Return (x, y) of the center of cell containing provided text 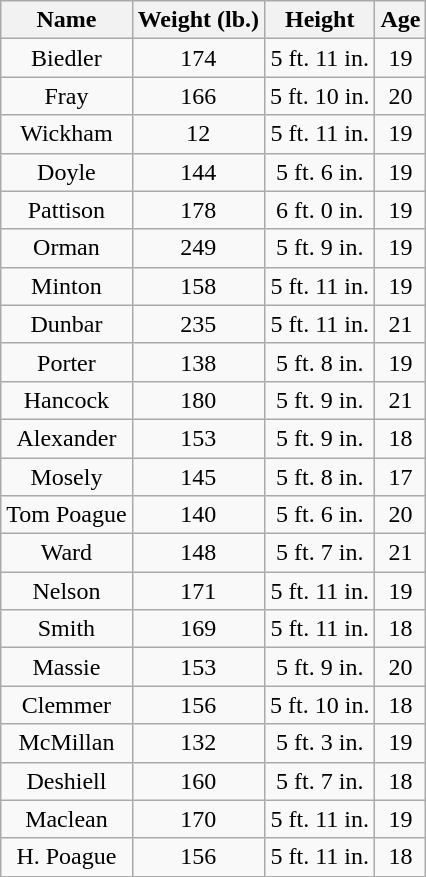
140 (198, 515)
169 (198, 629)
6 ft. 0 in. (320, 210)
Hancock (66, 400)
McMillan (66, 743)
235 (198, 324)
166 (198, 96)
144 (198, 172)
148 (198, 553)
Smith (66, 629)
Tom Poague (66, 515)
Alexander (66, 438)
Nelson (66, 591)
Ward (66, 553)
158 (198, 286)
Doyle (66, 172)
Height (320, 20)
145 (198, 477)
174 (198, 58)
Orman (66, 248)
160 (198, 781)
170 (198, 819)
178 (198, 210)
17 (400, 477)
Massie (66, 667)
Maclean (66, 819)
Pattison (66, 210)
Minton (66, 286)
132 (198, 743)
138 (198, 362)
5 ft. 3 in. (320, 743)
Wickham (66, 134)
12 (198, 134)
Name (66, 20)
Fray (66, 96)
171 (198, 591)
Clemmer (66, 705)
249 (198, 248)
180 (198, 400)
Deshiell (66, 781)
Dunbar (66, 324)
Mosely (66, 477)
Biedler (66, 58)
Age (400, 20)
Porter (66, 362)
Weight (lb.) (198, 20)
H. Poague (66, 857)
